Pinpoint the cell where the given text exists, returning its (x, y) midpoint coordinate. 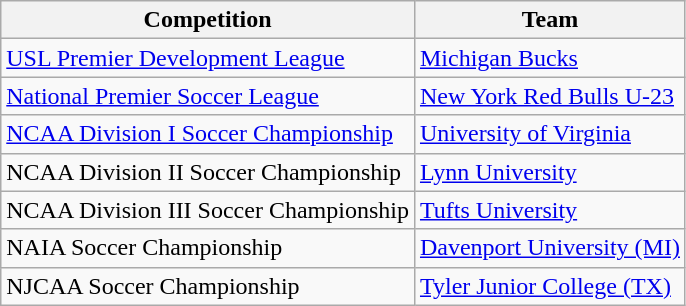
USL Premier Development League (208, 58)
Lynn University (550, 172)
NCAA Division I Soccer Championship (208, 134)
NCAA Division II Soccer Championship (208, 172)
Team (550, 20)
Competition (208, 20)
NJCAA Soccer Championship (208, 286)
Davenport University (MI) (550, 248)
NAIA Soccer Championship (208, 248)
University of Virginia (550, 134)
Tyler Junior College (TX) (550, 286)
Tufts University (550, 210)
New York Red Bulls U-23 (550, 96)
NCAA Division III Soccer Championship (208, 210)
Michigan Bucks (550, 58)
National Premier Soccer League (208, 96)
